Capture the cell that displays the provided text and extract its [x, y] central coordinate. 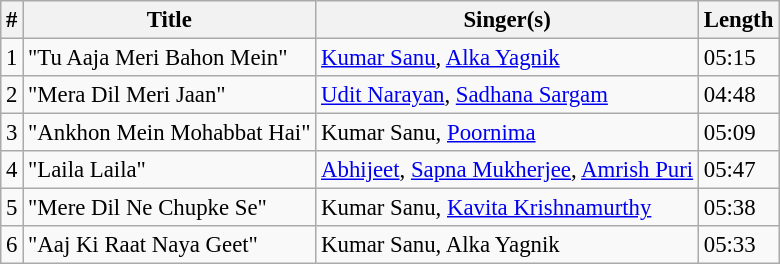
Kumar Sanu, Kavita Krishnamurthy [508, 208]
1 [12, 58]
05:15 [738, 58]
2 [12, 95]
Length [738, 20]
Abhijeet, Sapna Mukherjee, Amrish Puri [508, 170]
# [12, 20]
"Ankhon Mein Mohabbat Hai" [170, 133]
Udit Narayan, Sadhana Sargam [508, 95]
6 [12, 245]
05:33 [738, 245]
05:47 [738, 170]
Title [170, 20]
"Tu Aaja Meri Bahon Mein" [170, 58]
5 [12, 208]
"Mera Dil Meri Jaan" [170, 95]
"Mere Dil Ne Chupke Se" [170, 208]
04:48 [738, 95]
"Aaj Ki Raat Naya Geet" [170, 245]
"Laila Laila" [170, 170]
3 [12, 133]
4 [12, 170]
Singer(s) [508, 20]
05:38 [738, 208]
Kumar Sanu, Poornima [508, 133]
05:09 [738, 133]
